For the text-containing cell, return its midpoint in [x, y] coordinate format. 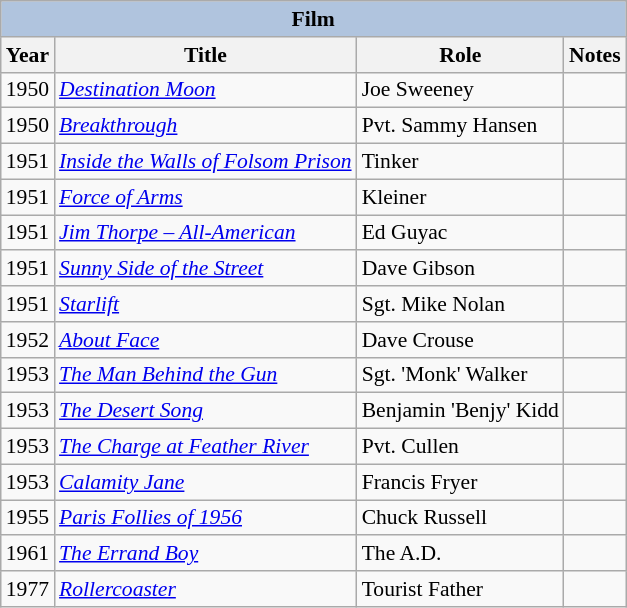
1952 [28, 340]
Notes [595, 55]
Jim Thorpe – All-American [206, 233]
The Desert Song [206, 411]
Joe Sweeney [460, 90]
Sgt. Mike Nolan [460, 304]
Starlift [206, 304]
Ed Guyac [460, 233]
About Face [206, 340]
Chuck Russell [460, 518]
Pvt. Cullen [460, 447]
Kleiner [460, 197]
Paris Follies of 1956 [206, 518]
The A.D. [460, 554]
Destination Moon [206, 90]
Pvt. Sammy Hansen [460, 126]
Dave Crouse [460, 340]
Title [206, 55]
Sgt. 'Monk' Walker [460, 375]
The Errand Boy [206, 554]
Sunny Side of the Street [206, 269]
Role [460, 55]
Film [314, 19]
Tourist Father [460, 589]
1961 [28, 554]
1977 [28, 589]
The Man Behind the Gun [206, 375]
Inside the Walls of Folsom Prison [206, 162]
Year [28, 55]
Breakthrough [206, 126]
1955 [28, 518]
Tinker [460, 162]
The Charge at Feather River [206, 447]
Benjamin 'Benjy' Kidd [460, 411]
Francis Fryer [460, 482]
Calamity Jane [206, 482]
Dave Gibson [460, 269]
Rollercoaster [206, 589]
Force of Arms [206, 197]
